Provide the (X, Y) coordinate of the cell's center where the given text is located.  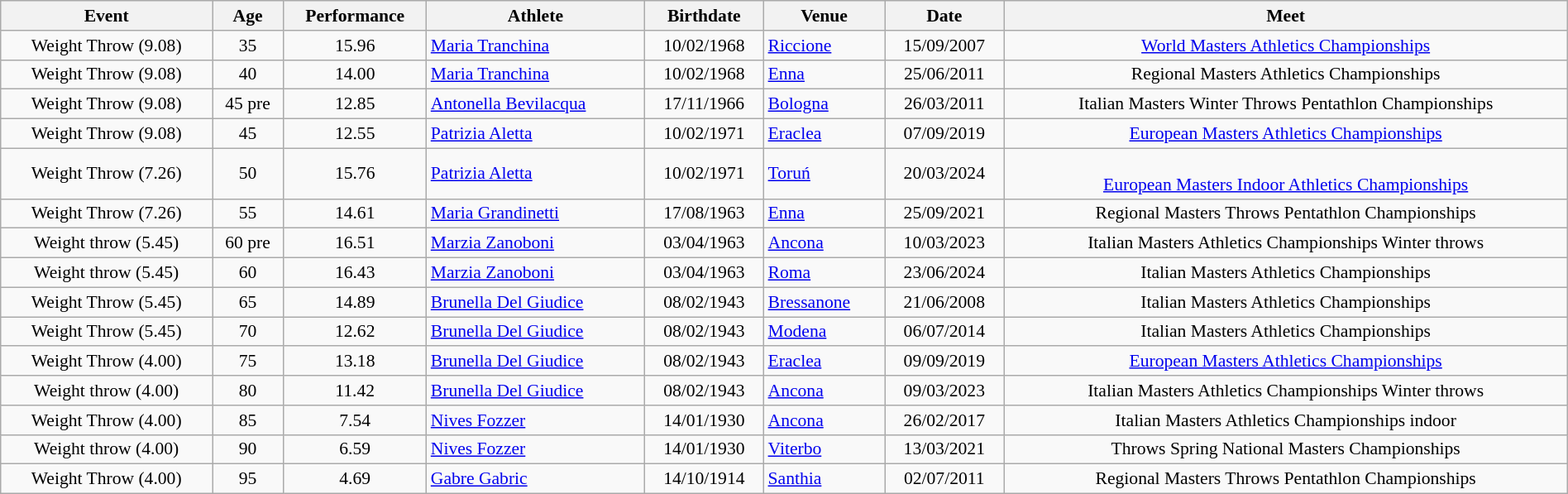
14/10/1914 (704, 479)
Antonella Bevilacqua (536, 104)
15.76 (356, 174)
Venue (825, 16)
90 (247, 449)
European Masters Indoor Athletics Championships (1285, 174)
25/06/2011 (944, 74)
12.85 (356, 104)
60 pre (247, 243)
26/03/2011 (944, 104)
Date (944, 16)
60 (247, 273)
06/07/2014 (944, 332)
Bressanone (825, 302)
95 (247, 479)
10/03/2023 (944, 243)
Italian Masters Winter Throws Pentathlon Championships (1285, 104)
4.69 (356, 479)
25/09/2021 (944, 213)
16.43 (356, 273)
40 (247, 74)
Italian Masters Athletics Championships indoor (1285, 420)
Performance (356, 16)
80 (247, 391)
20/03/2024 (944, 174)
35 (247, 46)
Bologna (825, 104)
Modena (825, 332)
14.00 (356, 74)
75 (247, 362)
Age (247, 16)
23/06/2024 (944, 273)
50 (247, 174)
15.96 (356, 46)
6.59 (356, 449)
Event (107, 16)
Toruń (825, 174)
Roma (825, 273)
Meet (1285, 16)
13/03/2021 (944, 449)
Throws Spring National Masters Championships (1285, 449)
26/02/2017 (944, 420)
Santhia (825, 479)
Viterbo (825, 449)
15/09/2007 (944, 46)
11.42 (356, 391)
65 (247, 302)
09/09/2019 (944, 362)
16.51 (356, 243)
7.54 (356, 420)
70 (247, 332)
55 (247, 213)
13.18 (356, 362)
14.89 (356, 302)
07/09/2019 (944, 134)
02/07/2011 (944, 479)
45 pre (247, 104)
Athlete (536, 16)
17/11/1966 (704, 104)
14.61 (356, 213)
Maria Grandinetti (536, 213)
Birthdate (704, 16)
Regional Masters Athletics Championships (1285, 74)
17/08/1963 (704, 213)
Gabre Gabric (536, 479)
Riccione (825, 46)
09/03/2023 (944, 391)
World Masters Athletics Championships (1285, 46)
21/06/2008 (944, 302)
12.55 (356, 134)
85 (247, 420)
45 (247, 134)
12.62 (356, 332)
